Return (X, Y) of the center of cell containing provided text 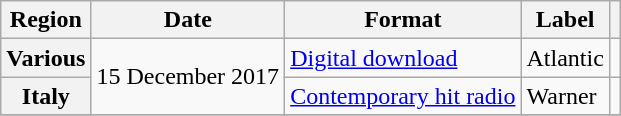
Format (403, 20)
Contemporary hit radio (403, 96)
Warner (565, 96)
Various (46, 58)
Atlantic (565, 58)
Italy (46, 96)
Digital download (403, 58)
Label (565, 20)
Region (46, 20)
Date (188, 20)
15 December 2017 (188, 77)
